Capture the cell that displays the provided text and extract its [x, y] central coordinate. 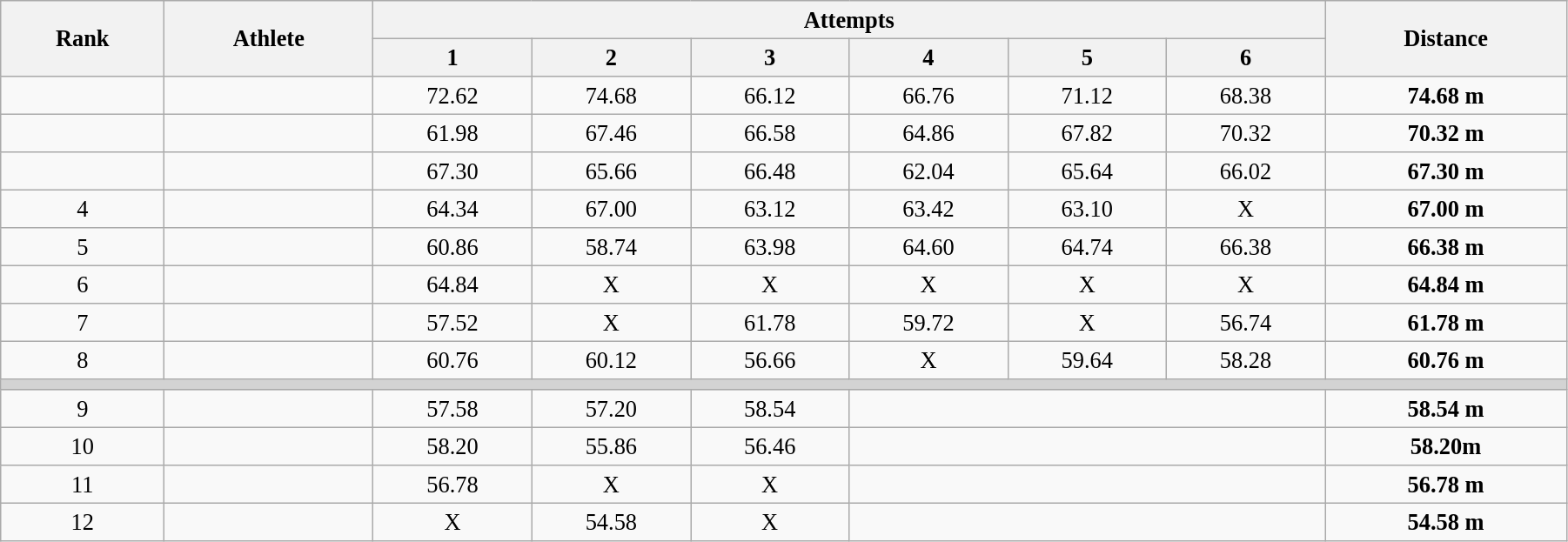
60.86 [452, 247]
66.58 [770, 133]
64.84 m [1446, 284]
60.76 m [1446, 360]
Attempts [849, 19]
58.74 [611, 247]
56.78 [452, 485]
58.20 [452, 446]
65.64 [1087, 171]
61.78 m [1446, 323]
63.42 [928, 209]
55.86 [611, 446]
66.02 [1245, 171]
64.60 [928, 247]
54.58 [611, 522]
66.48 [770, 171]
66.76 [928, 95]
70.32 m [1446, 133]
56.74 [1245, 323]
72.62 [452, 95]
2 [611, 57]
56.46 [770, 446]
59.64 [1087, 360]
57.58 [452, 409]
Rank [83, 38]
64.84 [452, 284]
67.00 m [1446, 209]
Distance [1446, 38]
64.74 [1087, 247]
64.34 [452, 209]
63.10 [1087, 209]
58.28 [1245, 360]
10 [83, 446]
59.72 [928, 323]
63.98 [770, 247]
67.82 [1087, 133]
71.12 [1087, 95]
Athlete [269, 38]
7 [83, 323]
67.30 [452, 171]
61.78 [770, 323]
60.76 [452, 360]
70.32 [1245, 133]
57.20 [611, 409]
67.30 m [1446, 171]
67.46 [611, 133]
74.68 m [1446, 95]
62.04 [928, 171]
1 [452, 57]
58.54 m [1446, 409]
66.38 m [1446, 247]
54.58 m [1446, 522]
64.86 [928, 133]
56.66 [770, 360]
68.38 [1245, 95]
61.98 [452, 133]
66.12 [770, 95]
66.38 [1245, 247]
58.20m [1446, 446]
58.54 [770, 409]
9 [83, 409]
57.52 [452, 323]
56.78 m [1446, 485]
65.66 [611, 171]
12 [83, 522]
8 [83, 360]
3 [770, 57]
11 [83, 485]
74.68 [611, 95]
63.12 [770, 209]
67.00 [611, 209]
60.12 [611, 360]
